Return [X, Y] of the center of cell containing provided text 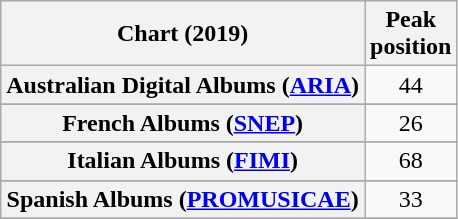
Italian Albums (FIMI) [183, 161]
Spanish Albums (PROMUSICAE) [183, 199]
68 [411, 161]
26 [411, 123]
Chart (2019) [183, 34]
33 [411, 199]
Peakposition [411, 34]
French Albums (SNEP) [183, 123]
44 [411, 85]
Australian Digital Albums (ARIA) [183, 85]
